Output the [X, Y] coordinate of the center of the cell containing the given text.  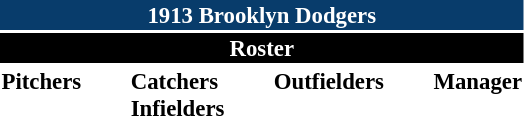
Roster [262, 48]
1913 Brooklyn Dodgers [262, 15]
